Search for the cell housing the specified text and yield its [X, Y] center coordinate. 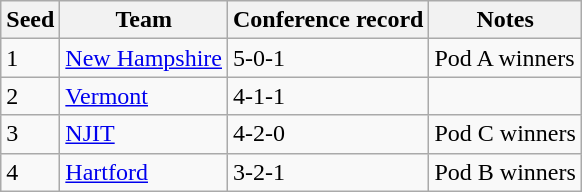
Pod A winners [505, 58]
3 [30, 134]
1 [30, 58]
NJIT [144, 134]
Notes [505, 20]
4 [30, 172]
Pod B winners [505, 172]
Seed [30, 20]
Conference record [328, 20]
3-2-1 [328, 172]
4-2-0 [328, 134]
Team [144, 20]
Pod C winners [505, 134]
4-1-1 [328, 96]
Hartford [144, 172]
5-0-1 [328, 58]
Vermont [144, 96]
New Hampshire [144, 58]
2 [30, 96]
